Scan for the cell matching the given text and deliver its [x, y] coordinate at center. 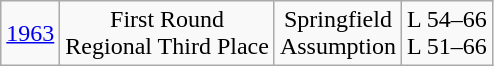
L 54–66L 51–66 [446, 34]
1963 [30, 34]
SpringfieldAssumption [338, 34]
First RoundRegional Third Place [168, 34]
